From the cell containing the given text, extract its center point as [X, Y] coordinate. 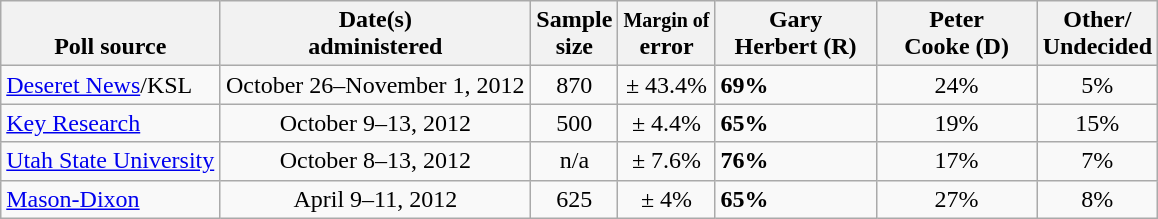
Utah State University [110, 161]
69% [796, 85]
76% [796, 161]
Other/Undecided [1097, 34]
625 [574, 199]
5% [1097, 85]
8% [1097, 199]
7% [1097, 161]
October 8–13, 2012 [376, 161]
500 [574, 123]
27% [956, 199]
GaryHerbert (R) [796, 34]
24% [956, 85]
Samplesize [574, 34]
October 9–13, 2012 [376, 123]
19% [956, 123]
Mason-Dixon [110, 199]
PeterCooke (D) [956, 34]
n/a [574, 161]
Date(s)administered [376, 34]
October 26–November 1, 2012 [376, 85]
± 4.4% [666, 123]
± 43.4% [666, 85]
15% [1097, 123]
Deseret News/KSL [110, 85]
Poll source [110, 34]
Margin oferror [666, 34]
± 7.6% [666, 161]
± 4% [666, 199]
870 [574, 85]
Key Research [110, 123]
17% [956, 161]
April 9–11, 2012 [376, 199]
